Scan for the cell matching the given text and deliver its (X, Y) coordinate at center. 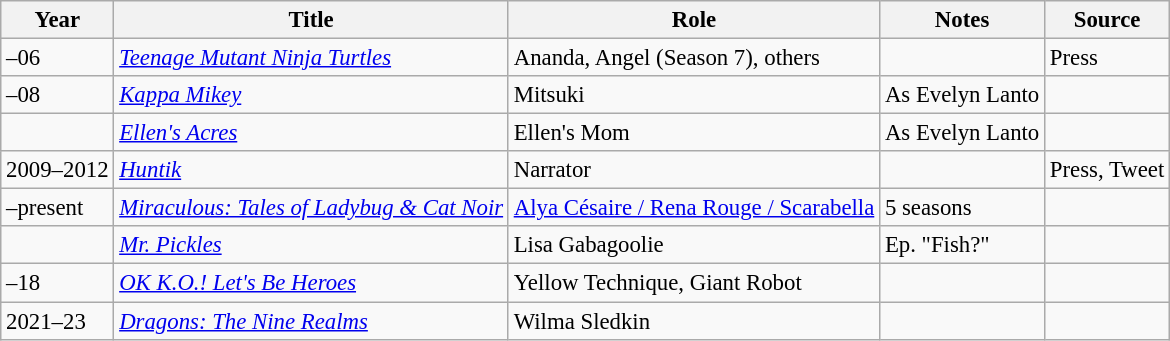
–present (58, 208)
Kappa Mikey (312, 95)
Dragons: The Nine Realms (312, 321)
–08 (58, 95)
Lisa Gabagoolie (694, 245)
Source (1108, 20)
Wilma Sledkin (694, 321)
Press (1108, 58)
Mitsuki (694, 95)
Role (694, 20)
Ep. "Fish?" (962, 245)
Yellow Technique, Giant Robot (694, 283)
Huntik (312, 170)
Mr. Pickles (312, 245)
Notes (962, 20)
Title (312, 20)
Year (58, 20)
5 seasons (962, 208)
Ellen's Acres (312, 133)
–06 (58, 58)
Alya Césaire / Rena Rouge / Scarabella (694, 208)
Miraculous: Tales of Ladybug & Cat Noir (312, 208)
Ellen's Mom (694, 133)
Narrator (694, 170)
Ananda, Angel (Season 7), others (694, 58)
OK K.O.! Let's Be Heroes (312, 283)
Teenage Mutant Ninja Turtles (312, 58)
2009–2012 (58, 170)
Press, Tweet (1108, 170)
–18 (58, 283)
2021–23 (58, 321)
